Locate the cell with the specified text and output its (X, Y) center coordinate. 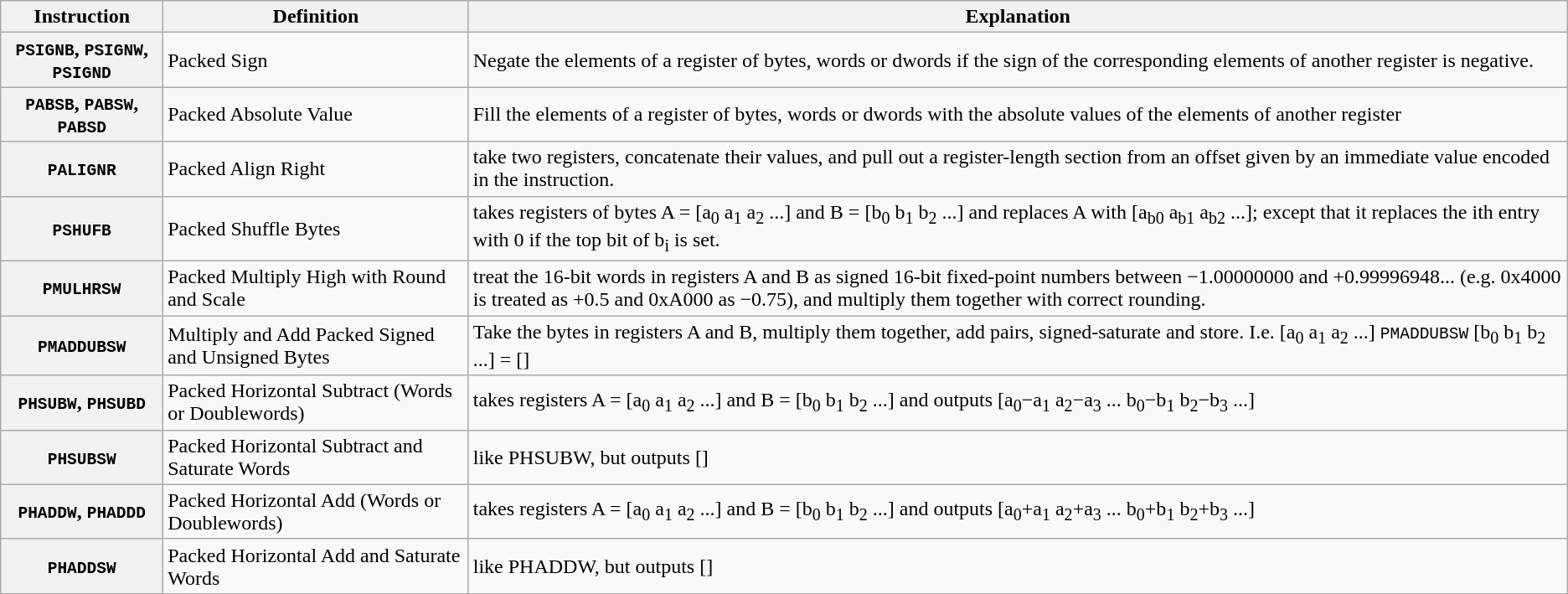
Packed Multiply High with Round and Scale (317, 288)
Packed Horizontal Subtract (Words or Doublewords) (317, 402)
PHADDSW (82, 566)
Packed Absolute Value (317, 114)
PHADDW, PHADDD (82, 511)
PHSUBW, PHSUBD (82, 402)
PALIGNR (82, 169)
like PHSUBW, but outputs [] (1018, 457)
Packed Horizontal Add and Saturate Words (317, 566)
PMULHRSW (82, 288)
Multiply and Add Packed Signed and Unsigned Bytes (317, 345)
Packed Shuffle Bytes (317, 229)
Fill the elements of a register of bytes, words or dwords with the absolute values of the elements of another register (1018, 114)
Take the bytes in registers A and B, multiply them together, add pairs, signed-saturate and store. I.e. [a0 a1 a2 ...] PMADDUBSW [b0 b1 b2 ...] = [] (1018, 345)
Packed Align Right (317, 169)
like PHADDW, but outputs [] (1018, 566)
Packed Sign (317, 60)
Negate the elements of a register of bytes, words or dwords if the sign of the corresponding elements of another register is negative. (1018, 60)
takes registers A = [a0 a1 a2 ...] and B = [b0 b1 b2 ...] and outputs [a0+a1 a2+a3 ... b0+b1 b2+b3 ...] (1018, 511)
PSIGNB, PSIGNW, PSIGND (82, 60)
PHSUBSW (82, 457)
takes registers A = [a0 a1 a2 ...] and B = [b0 b1 b2 ...] and outputs [a0−a1 a2−a3 ... b0−b1 b2−b3 ...] (1018, 402)
PMADDUBSW (82, 345)
PSHUFB (82, 229)
PABSB, PABSW, PABSD (82, 114)
Explanation (1018, 17)
Instruction (82, 17)
Packed Horizontal Add (Words or Doublewords) (317, 511)
Definition (317, 17)
Packed Horizontal Subtract and Saturate Words (317, 457)
